Capture the cell that displays the provided text and extract its [x, y] central coordinate. 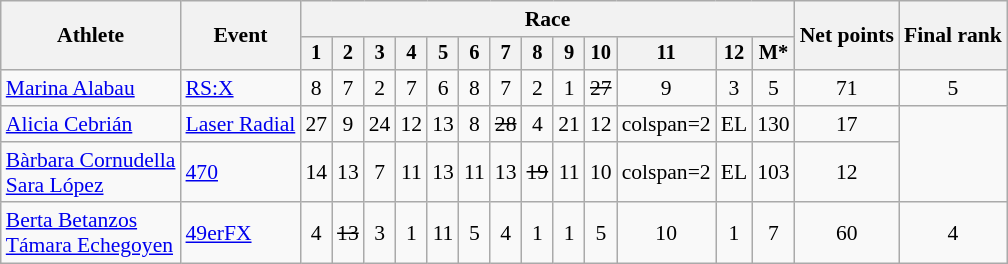
71 [847, 88]
M* [774, 54]
28 [506, 124]
RS:X [241, 88]
Race [547, 19]
49erFX [241, 234]
21 [569, 124]
470 [241, 172]
Alicia Cebrián [91, 124]
14 [316, 172]
19 [538, 172]
103 [774, 172]
Final rank [953, 36]
60 [847, 234]
Berta BetanzosTámara Echegoyen [91, 234]
17 [847, 124]
24 [380, 124]
Event [241, 36]
130 [774, 124]
Athlete [91, 36]
Bàrbara CornudellaSara López [91, 172]
Marina Alabau [91, 88]
Laser Radial [241, 124]
Net points [847, 36]
